Output the [X, Y] coordinate of the center of the cell containing the given text.  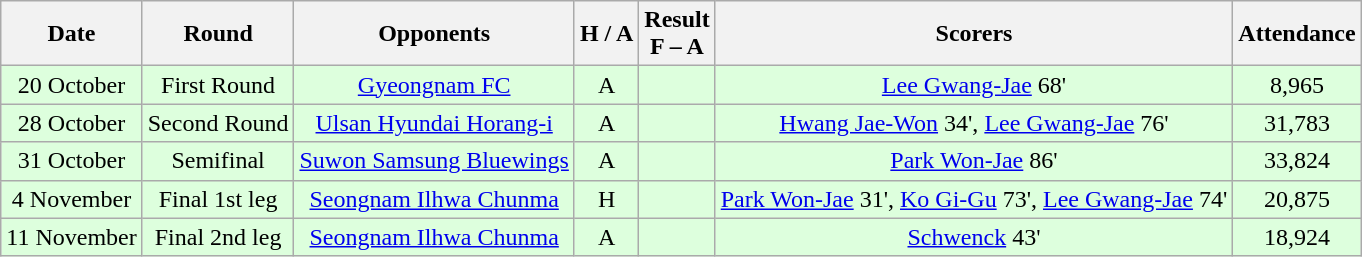
H [606, 199]
Lee Gwang-Jae 68' [974, 85]
31,783 [1297, 123]
20,875 [1297, 199]
4 November [72, 199]
28 October [72, 123]
Park Won-Jae 86' [974, 161]
Final 1st leg [218, 199]
Second Round [218, 123]
Opponents [434, 34]
Round [218, 34]
33,824 [1297, 161]
18,924 [1297, 237]
First Round [218, 85]
11 November [72, 237]
31 October [72, 161]
Park Won-Jae 31', Ko Gi-Gu 73', Lee Gwang-Jae 74' [974, 199]
Ulsan Hyundai Horang-i [434, 123]
Schwenck 43' [974, 237]
H / A [606, 34]
Gyeongnam FC [434, 85]
Date [72, 34]
Semifinal [218, 161]
Final 2nd leg [218, 237]
Hwang Jae-Won 34', Lee Gwang-Jae 76' [974, 123]
ResultF – A [677, 34]
Attendance [1297, 34]
Scorers [974, 34]
Suwon Samsung Bluewings [434, 161]
20 October [72, 85]
8,965 [1297, 85]
